Return [X, Y] of the center of cell containing provided text 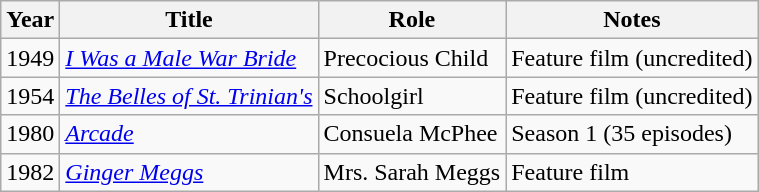
Role [412, 20]
Year [30, 20]
The Belles of St. Trinian's [189, 96]
1954 [30, 96]
Feature film [632, 172]
Precocious Child [412, 58]
Mrs. Sarah Meggs [412, 172]
Arcade [189, 134]
1982 [30, 172]
I Was a Male War Bride [189, 58]
Season 1 (35 episodes) [632, 134]
Ginger Meggs [189, 172]
Notes [632, 20]
1980 [30, 134]
1949 [30, 58]
Title [189, 20]
Schoolgirl [412, 96]
Consuela McPhee [412, 134]
